Determine the [X, Y] coordinate at the center of the cell enclosing the given text.  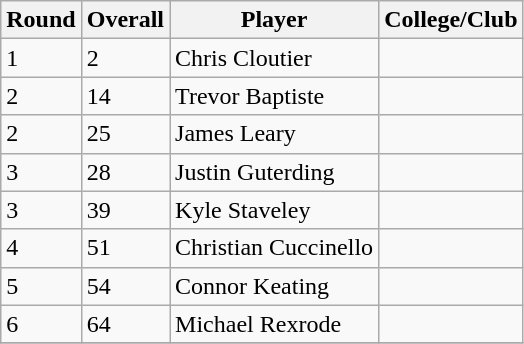
54 [125, 286]
James Leary [274, 134]
25 [125, 134]
Christian Cuccinello [274, 248]
1 [41, 58]
28 [125, 172]
6 [41, 324]
Trevor Baptiste [274, 96]
14 [125, 96]
Round [41, 20]
College/Club [451, 20]
Chris Cloutier [274, 58]
5 [41, 286]
4 [41, 248]
Connor Keating [274, 286]
39 [125, 210]
Kyle Staveley [274, 210]
51 [125, 248]
64 [125, 324]
Michael Rexrode [274, 324]
Player [274, 20]
Overall [125, 20]
Justin Guterding [274, 172]
